Return the (x, y) coordinate for the center point of the cell that contains the specified text.  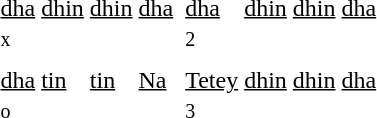
Na (156, 80)
2 (212, 44)
Tetey (212, 80)
